Return [X, Y] of the center of cell containing provided text 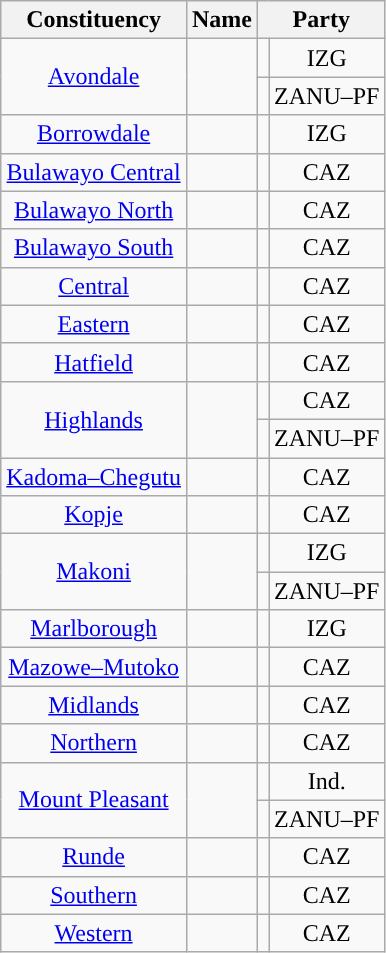
Party [320, 20]
Bulawayo North [94, 210]
Ind. [327, 781]
Mount Pleasant [94, 800]
Makoni [94, 572]
Borrowdale [94, 134]
Eastern [94, 324]
Avondale [94, 77]
Marlborough [94, 629]
Name [222, 20]
Northern [94, 743]
Bulawayo South [94, 248]
Kopje [94, 515]
Midlands [94, 705]
Mazowe–Mutoko [94, 667]
Western [94, 933]
Hatfield [94, 362]
Runde [94, 857]
Constituency [94, 20]
Southern [94, 895]
Highlands [94, 419]
Bulawayo Central [94, 172]
Central [94, 286]
Kadoma–Chegutu [94, 477]
